For the text-containing cell, return its midpoint in [x, y] coordinate format. 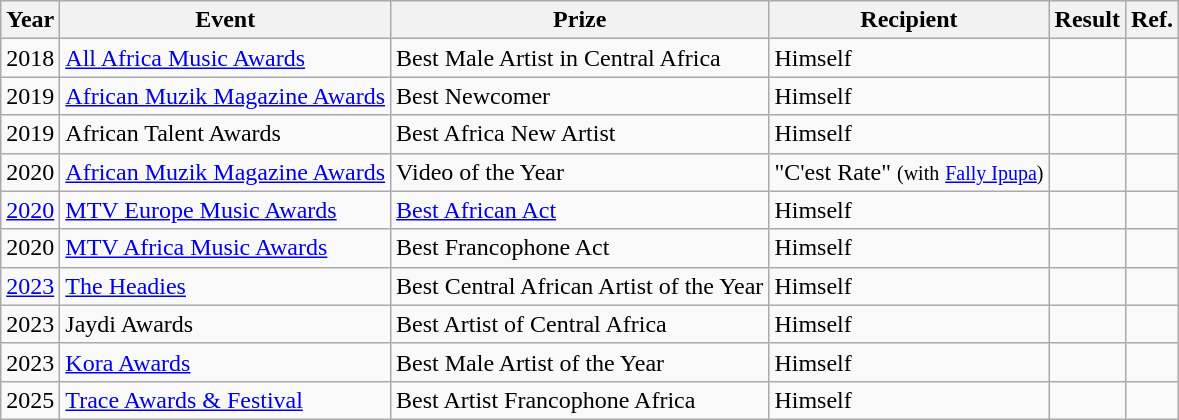
Best African Act [580, 210]
All Africa Music Awards [226, 58]
2018 [30, 58]
Recipient [909, 20]
Best Francophone Act [580, 248]
MTV Europe Music Awards [226, 210]
Video of the Year [580, 172]
Best Africa New Artist [580, 134]
Result [1087, 20]
Best Central African Artist of the Year [580, 286]
2025 [30, 400]
African Talent Awards [226, 134]
Best Artist Francophone Africa [580, 400]
Best Artist of Central Africa [580, 324]
Best Male Artist in Central Africa [580, 58]
"C'est Rate" (with Fally Ipupa) [909, 172]
Ref. [1152, 20]
MTV Africa Music Awards [226, 248]
Kora Awards [226, 362]
Best Male Artist of the Year [580, 362]
Trace Awards & Festival [226, 400]
The Headies [226, 286]
Prize [580, 20]
Jaydi Awards [226, 324]
Year [30, 20]
Event [226, 20]
Best Newcomer [580, 96]
